Scan for the cell matching the given text and deliver its [x, y] coordinate at center. 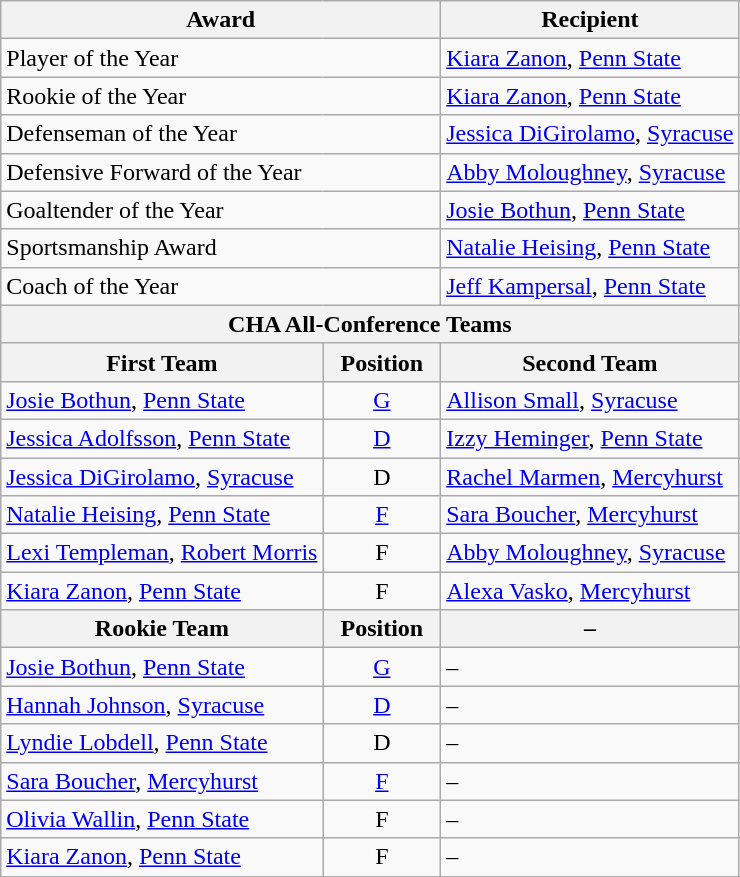
Rookie Team [162, 629]
First Team [162, 362]
Second Team [590, 362]
CHA All-Conference Teams [370, 324]
Defenseman of the Year [221, 134]
Alexa Vasko, Mercyhurst [590, 591]
Hannah Johnson, Syracuse [162, 705]
Recipient [590, 20]
Olivia Wallin, Penn State [162, 819]
Jeff Kampersal, Penn State [590, 286]
Izzy Heminger, Penn State [590, 438]
Award [221, 20]
Allison Small, Syracuse [590, 400]
Rookie of the Year [221, 96]
Player of the Year [221, 58]
Jessica Adolfsson, Penn State [162, 438]
Lyndie Lobdell, Penn State [162, 743]
Coach of the Year [221, 286]
Defensive Forward of the Year [221, 172]
Rachel Marmen, Mercyhurst [590, 477]
Goaltender of the Year [221, 210]
Sportsmanship Award [221, 248]
Lexi Templeman, Robert Morris [162, 553]
